Provide the [x, y] coordinate of the cell's center where the given text is located.  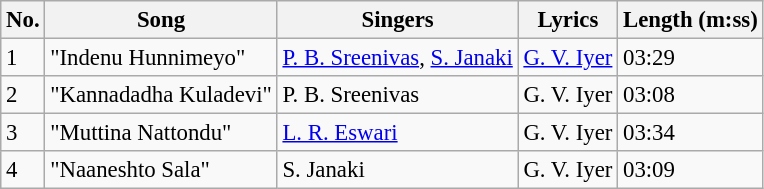
03:09 [690, 170]
"Indenu Hunnimeyo" [161, 58]
4 [23, 170]
03:29 [690, 58]
Singers [398, 20]
"Naaneshto Sala" [161, 170]
03:08 [690, 95]
S. Janaki [398, 170]
Lyrics [568, 20]
"Muttina Nattondu" [161, 133]
No. [23, 20]
2 [23, 95]
Song [161, 20]
1 [23, 58]
3 [23, 133]
P. B. Sreenivas [398, 95]
03:34 [690, 133]
P. B. Sreenivas, S. Janaki [398, 58]
"Kannadadha Kuladevi" [161, 95]
Length (m:ss) [690, 20]
L. R. Eswari [398, 133]
